Extract the [x, y] coordinate from the center of the cell holding the provided text.  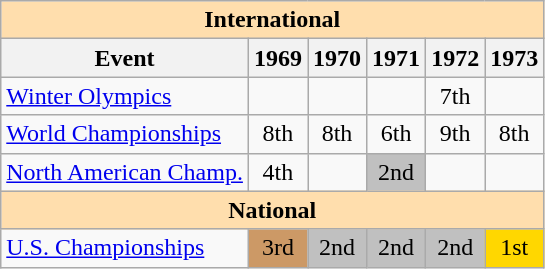
North American Champ. [125, 172]
National [272, 210]
Event [125, 58]
World Championships [125, 134]
1969 [278, 58]
4th [278, 172]
9th [456, 134]
6th [396, 134]
1973 [514, 58]
1971 [396, 58]
1970 [338, 58]
1st [514, 248]
International [272, 20]
1972 [456, 58]
7th [456, 96]
3rd [278, 248]
U.S. Championships [125, 248]
Winter Olympics [125, 96]
